Identify which cell holds the provided text, then report its [X, Y] central coordinate. 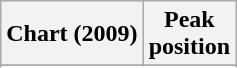
Chart (2009) [72, 34]
Peakposition [189, 34]
